Capture the cell that displays the provided text and extract its [x, y] central coordinate. 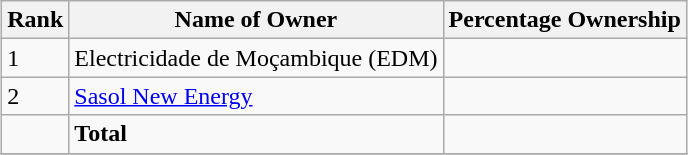
Rank [36, 20]
Sasol New Energy [256, 96]
Name of Owner [256, 20]
Percentage Ownership [564, 20]
Total [256, 134]
Electricidade de Moçambique (EDM) [256, 58]
1 [36, 58]
2 [36, 96]
